Locate the cell with the specified text and output its (X, Y) center coordinate. 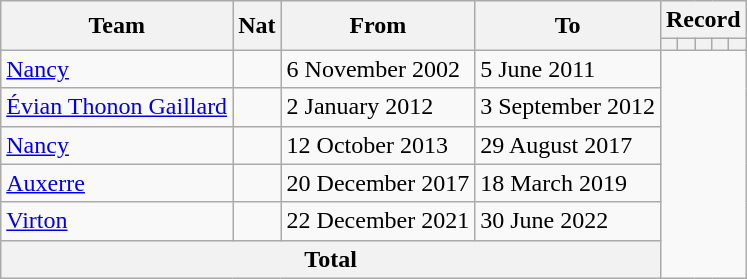
Team (117, 26)
18 March 2019 (568, 183)
Auxerre (117, 183)
12 October 2013 (378, 145)
To (568, 26)
Total (331, 259)
Virton (117, 221)
6 November 2002 (378, 69)
Nat (257, 26)
29 August 2017 (568, 145)
From (378, 26)
3 September 2012 (568, 107)
Record (703, 20)
2 January 2012 (378, 107)
22 December 2021 (378, 221)
5 June 2011 (568, 69)
20 December 2017 (378, 183)
Évian Thonon Gaillard (117, 107)
30 June 2022 (568, 221)
